Search for the cell housing the specified text and yield its [x, y] center coordinate. 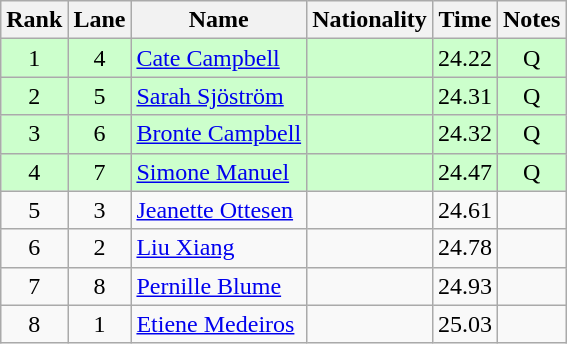
24.61 [464, 210]
Simone Manuel [219, 172]
Lane [100, 20]
24.93 [464, 286]
Notes [531, 20]
25.03 [464, 324]
Cate Campbell [219, 58]
24.31 [464, 96]
Name [219, 20]
Time [464, 20]
Rank [34, 20]
24.22 [464, 58]
Pernille Blume [219, 286]
24.47 [464, 172]
Etiene Medeiros [219, 324]
24.78 [464, 248]
Jeanette Ottesen [219, 210]
Bronte Campbell [219, 134]
Sarah Sjöström [219, 96]
Nationality [370, 20]
24.32 [464, 134]
Liu Xiang [219, 248]
